Identify which cell holds the provided text, then report its [x, y] central coordinate. 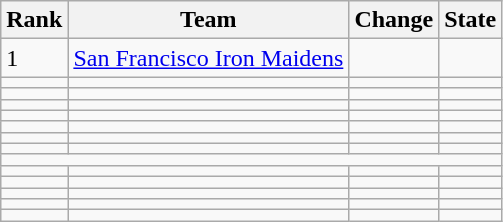
San Francisco Iron Maidens [208, 58]
Rank [34, 20]
Team [208, 20]
Change [394, 20]
State [470, 20]
1 [34, 58]
